Scan for the cell matching the given text and deliver its [x, y] coordinate at center. 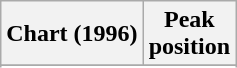
Chart (1996) [72, 34]
Peakposition [189, 34]
